Return the [X, Y] coordinate for the center point of the cell that contains the specified text.  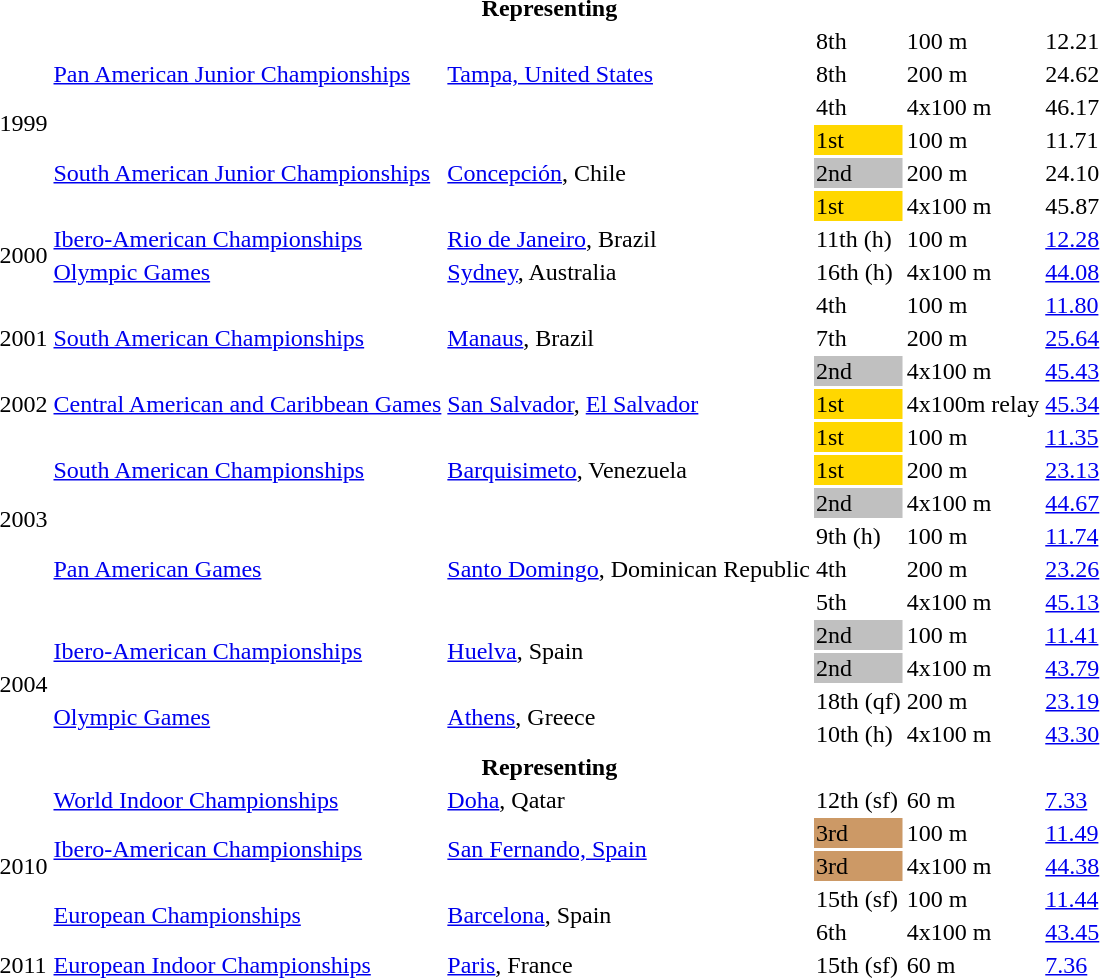
11th (h) [858, 239]
Pan American Junior Championships [248, 74]
9th (h) [858, 536]
San Fernando, Spain [629, 850]
18th (qf) [858, 701]
South American Junior Championships [248, 173]
Tampa, United States [629, 74]
World Indoor Championships [248, 800]
15th (sf) [858, 899]
Doha, Qatar [629, 800]
Barcelona, Spain [629, 916]
Concepción, Chile [629, 173]
Rio de Janeiro, Brazil [629, 239]
San Salvador, El Salvador [629, 404]
6th [858, 932]
5th [858, 602]
12th (sf) [858, 800]
Pan American Games [248, 569]
10th (h) [858, 734]
4x100m relay [973, 404]
Santo Domingo, Dominican Republic [629, 569]
Sydney, Australia [629, 272]
Barquisimeto, Venezuela [629, 470]
European Championships [248, 916]
7th [858, 338]
Athens, Greece [629, 718]
Central American and Caribbean Games [248, 404]
60 m [973, 800]
Huelva, Spain [629, 652]
Manaus, Brazil [629, 338]
16th (h) [858, 272]
